Locate the cell with the specified text and output its [x, y] center coordinate. 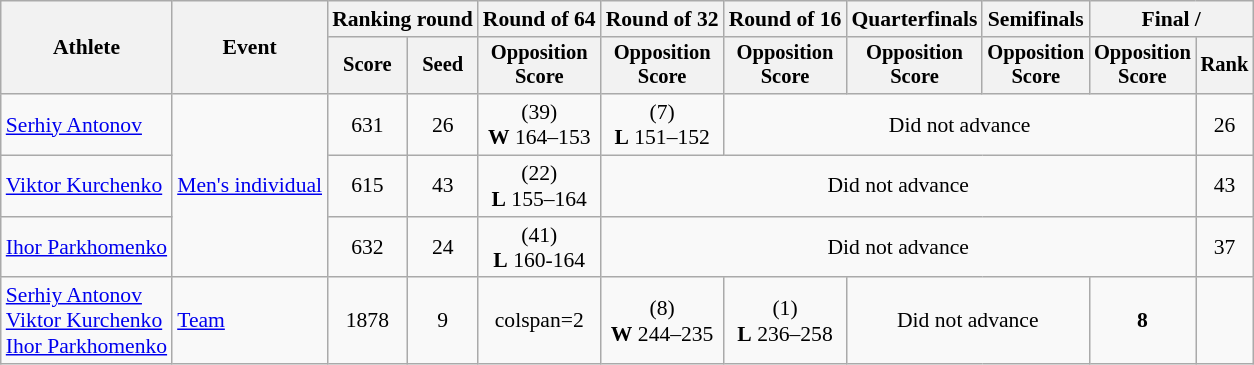
9 [443, 322]
Athlete [86, 48]
colspan=2 [540, 322]
Seed [443, 66]
632 [368, 248]
1878 [368, 322]
(7) L 151–152 [662, 124]
Ihor Parkhomenko [86, 248]
Serhiy Antonov [86, 124]
37 [1225, 248]
8 [1142, 322]
Round of 32 [662, 19]
Viktor Kurchenko [86, 186]
Round of 64 [540, 19]
Final / [1171, 19]
(1)L 236–258 [786, 322]
24 [443, 248]
Serhiy AntonovViktor KurchenkoIhor Parkhomenko [86, 322]
Round of 16 [786, 19]
631 [368, 124]
Event [250, 48]
(41) L 160-164 [540, 248]
Quarterfinals [914, 19]
Ranking round [402, 19]
Score [368, 66]
Men's individual [250, 186]
(39) W 164–153 [540, 124]
(22)L 155–164 [540, 186]
Rank [1225, 66]
615 [368, 186]
Semifinals [1036, 19]
(8)W 244–235 [662, 322]
Team [250, 322]
